Return the (x, y) coordinate for the center point of the cell that contains the specified text.  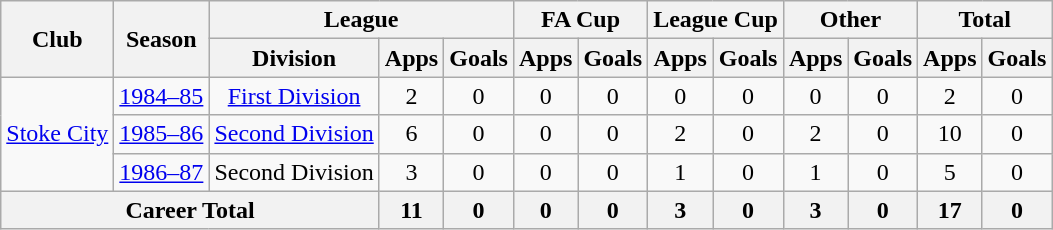
Career Total (190, 210)
Season (162, 39)
1985–86 (162, 134)
League (362, 20)
First Division (294, 96)
Total (985, 20)
Other (850, 20)
10 (950, 134)
5 (950, 172)
1986–87 (162, 172)
17 (950, 210)
FA Cup (580, 20)
League Cup (716, 20)
6 (411, 134)
1984–85 (162, 96)
Division (294, 58)
Club (58, 39)
11 (411, 210)
Stoke City (58, 134)
